Identify which cell holds the provided text, then report its [x, y] central coordinate. 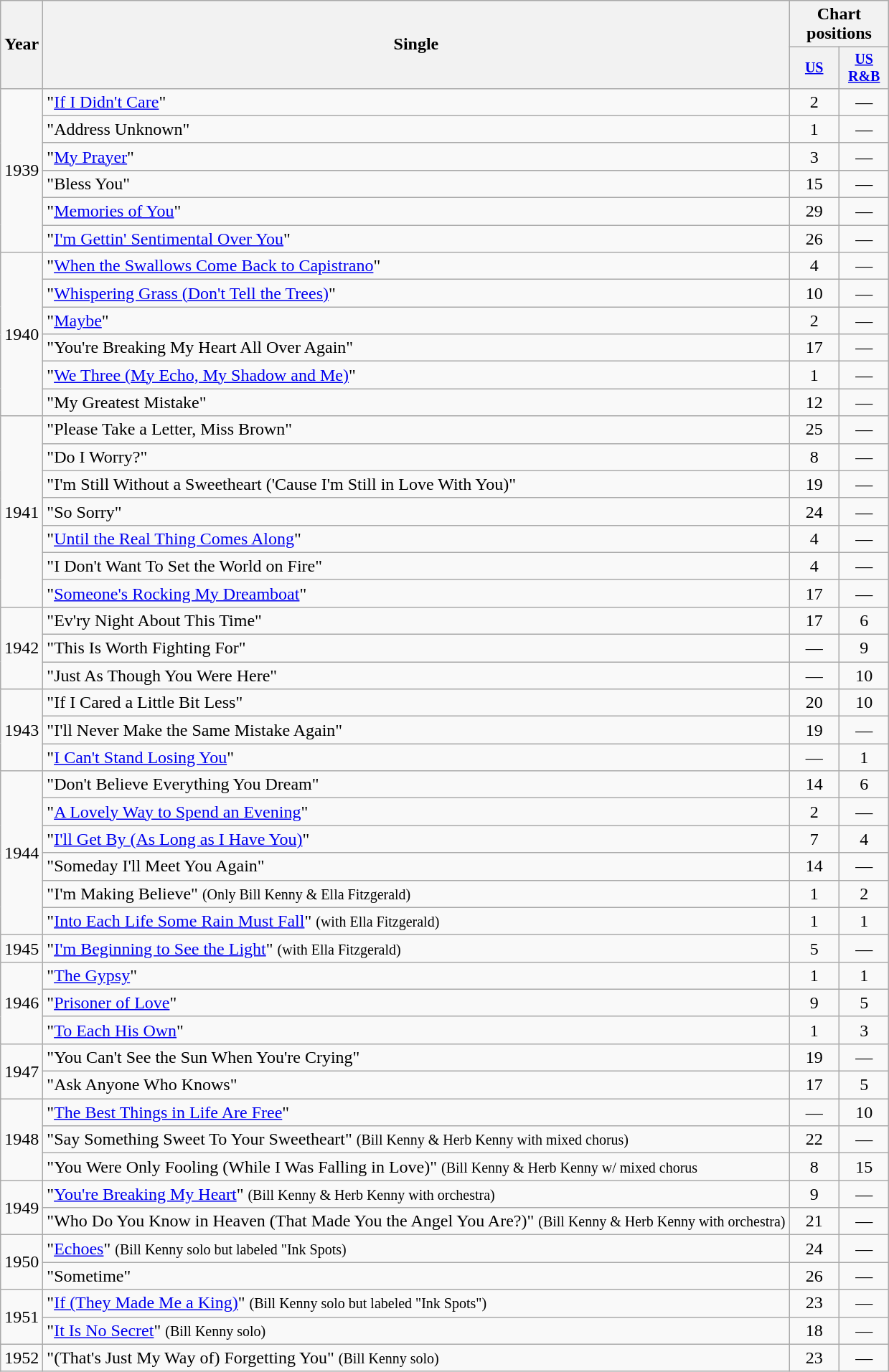
"Memories of You" [416, 212]
1950 [22, 1262]
12 [814, 402]
"The Gypsy" [416, 975]
1951 [22, 1317]
"I'm Beginning to See the Light" (with Ella Fitzgerald) [416, 948]
1939 [22, 170]
1943 [22, 730]
"(That's Just My Way of) Forgetting You" (Bill Kenny solo) [416, 1358]
25 [814, 430]
"We Three (My Echo, My Shadow and Me)" [416, 375]
"So Sorry" [416, 511]
"Prisoner of Love" [416, 1003]
"I'm Still Without a Sweetheart ('Cause I'm Still in Love With You)" [416, 484]
Single [416, 44]
"Ask Anyone Who Knows" [416, 1085]
"You're Breaking My Heart All Over Again" [416, 348]
1946 [22, 1003]
"If (They Made Me a King)" (Bill Kenny solo but labeled "Ink Spots") [416, 1303]
"I'll Get By (As Long as I Have You)" [416, 839]
"My Prayer" [416, 156]
"You Were Only Fooling (While I Was Falling in Love)" (Bill Kenny & Herb Kenny w/ mixed chorus [416, 1167]
1948 [22, 1140]
"I'll Never Make the Same Mistake Again" [416, 730]
"A Lovely Way to Spend an Evening" [416, 812]
1947 [22, 1071]
1942 [22, 648]
"Say Something Sweet To Your Sweetheart" (Bill Kenny & Herb Kenny with mixed chorus) [416, 1140]
"I Don't Want To Set the World on Fire" [416, 566]
"You Can't See the Sun When You're Crying" [416, 1057]
"Bless You" [416, 184]
"Ev'ry Night About This Time" [416, 620]
1945 [22, 948]
1944 [22, 853]
"Someone's Rocking My Dreamboat" [416, 593]
"Into Each Life Some Rain Must Fall" (with Ella Fitzgerald) [416, 921]
"Until the Real Thing Comes Along" [416, 539]
"Do I Worry?" [416, 457]
"I Can't Stand Losing You" [416, 757]
"Address Unknown" [416, 129]
USR&B [864, 67]
29 [814, 212]
21 [814, 1221]
"I'm Making Believe" (Only Bill Kenny & Ella Fitzgerald) [416, 894]
"My Greatest Mistake" [416, 402]
"This Is Worth Fighting For" [416, 648]
US [814, 67]
"Don't Believe Everything You Dream" [416, 785]
"Just As Though You Were Here" [416, 676]
"To Each His Own" [416, 1030]
1949 [22, 1208]
20 [814, 703]
22 [814, 1140]
"Someday I'll Meet You Again" [416, 866]
7 [814, 839]
"If I Didn't Care" [416, 102]
"I'm Gettin' Sentimental Over You" [416, 239]
"You're Breaking My Heart" (Bill Kenny & Herb Kenny with orchestra) [416, 1194]
"Sometime" [416, 1276]
1952 [22, 1358]
"Who Do You Know in Heaven (That Made You the Angel You Are?)" (Bill Kenny & Herb Kenny with orchestra) [416, 1221]
1941 [22, 511]
Year [22, 44]
Chart positions [839, 24]
1940 [22, 334]
"When the Swallows Come Back to Capistrano" [416, 266]
"Echoes" (Bill Kenny solo but labeled "Ink Spots) [416, 1249]
"It Is No Secret" (Bill Kenny solo) [416, 1330]
"The Best Things in Life Are Free" [416, 1112]
"Maybe" [416, 321]
18 [814, 1330]
"If I Cared a Little Bit Less" [416, 703]
"Please Take a Letter, Miss Brown" [416, 430]
"Whispering Grass (Don't Tell the Trees)" [416, 293]
